Capture the cell that displays the provided text and extract its (x, y) central coordinate. 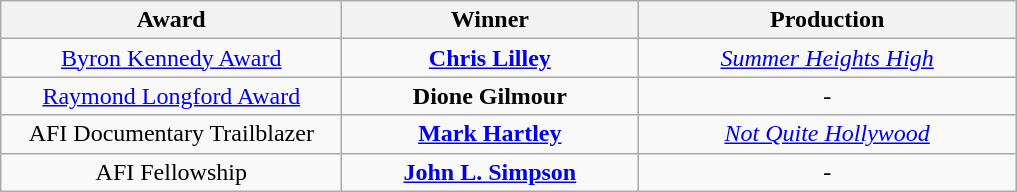
Award (172, 20)
Dione Gilmour (490, 96)
Winner (490, 20)
Not Quite Hollywood (828, 134)
Chris Lilley (490, 58)
AFI Documentary Trailblazer (172, 134)
Summer Heights High (828, 58)
Raymond Longford Award (172, 96)
Production (828, 20)
Mark Hartley (490, 134)
John L. Simpson (490, 172)
Byron Kennedy Award (172, 58)
AFI Fellowship (172, 172)
